Locate the cell with the specified text and output its (X, Y) center coordinate. 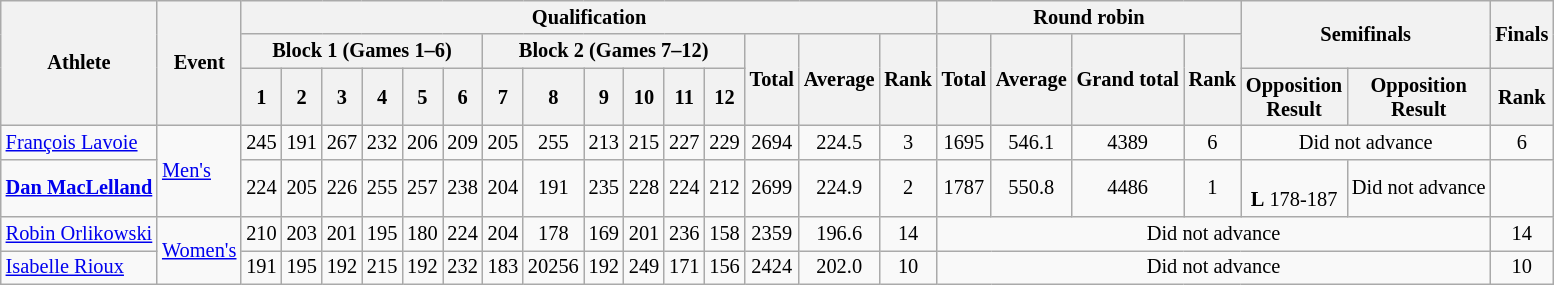
212 (724, 188)
257 (422, 188)
209 (463, 142)
Block 1 (Games 1–6) (362, 51)
2694 (772, 142)
235 (604, 188)
169 (604, 234)
2359 (772, 234)
5 (422, 97)
1787 (964, 188)
Isabelle Rioux (79, 267)
249 (644, 267)
227 (684, 142)
178 (554, 234)
1695 (964, 142)
Semifinals (1366, 34)
2424 (772, 267)
4486 (1128, 188)
228 (644, 188)
203 (302, 234)
Dan MacLelland (79, 188)
229 (724, 142)
L 178-187 (1294, 188)
8 (554, 97)
Grand total (1128, 80)
546.1 (1032, 142)
180 (422, 234)
Round robin (1089, 17)
550.8 (1032, 188)
2699 (772, 188)
4 (382, 97)
236 (684, 234)
224.5 (840, 142)
202.0 (840, 267)
7 (503, 97)
Qualification (588, 17)
196.6 (840, 234)
158 (724, 234)
20256 (554, 267)
238 (463, 188)
4389 (1128, 142)
Finals (1522, 34)
245 (261, 142)
210 (261, 234)
183 (503, 267)
Event (199, 62)
156 (724, 267)
206 (422, 142)
11 (684, 97)
Athlete (79, 62)
171 (684, 267)
Men's (199, 170)
François Lavoie (79, 142)
Robin Orlikowski (79, 234)
12 (724, 97)
224.9 (840, 188)
213 (604, 142)
226 (342, 188)
267 (342, 142)
9 (604, 97)
Block 2 (Games 7–12) (614, 51)
Women's (199, 250)
